Provide the [x, y] coordinate of the cell's center where the given text is located.  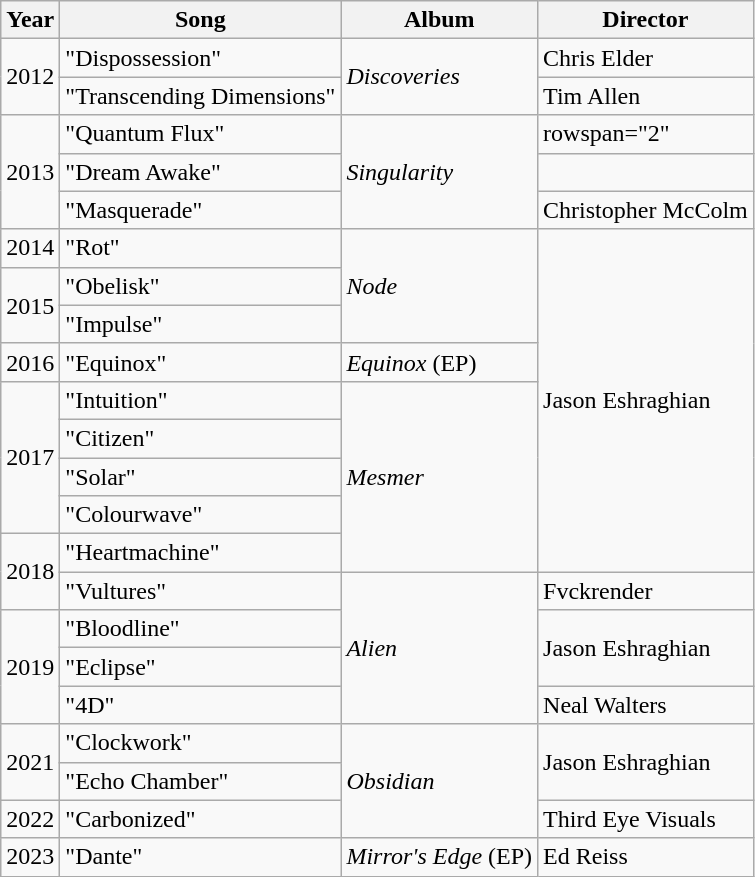
2016 [30, 362]
Year [30, 20]
2018 [30, 572]
"Quantum Flux" [200, 134]
Christopher McColm [646, 210]
Mirror's Edge (EP) [440, 857]
Equinox (EP) [440, 362]
"Solar" [200, 477]
"Intuition" [200, 400]
"Colourwave" [200, 515]
Neal Walters [646, 705]
"Clockwork" [200, 743]
rowspan="2" [646, 134]
"Transcending Dimensions" [200, 96]
Tim Allen [646, 96]
2021 [30, 762]
"Impulse" [200, 324]
Mesmer [440, 476]
2019 [30, 667]
"Obelisk" [200, 286]
Node [440, 286]
"Masquerade" [200, 210]
"Dante" [200, 857]
2013 [30, 172]
Alien [440, 648]
Fvckrender [646, 591]
Ed Reiss [646, 857]
Chris Elder [646, 58]
Album [440, 20]
"Carbonized" [200, 819]
"Equinox" [200, 362]
"Heartmachine" [200, 553]
Director [646, 20]
"Bloodline" [200, 629]
Obsidian [440, 781]
2022 [30, 819]
"Echo Chamber" [200, 781]
"Eclipse" [200, 667]
2023 [30, 857]
2017 [30, 457]
"4D" [200, 705]
Third Eye Visuals [646, 819]
"Dream Awake" [200, 172]
Discoveries [440, 77]
"Citizen" [200, 438]
2015 [30, 305]
2014 [30, 248]
"Vultures" [200, 591]
"Rot" [200, 248]
Song [200, 20]
2012 [30, 77]
Singularity [440, 172]
"Dispossession" [200, 58]
